Capture the cell that displays the provided text and extract its (X, Y) central coordinate. 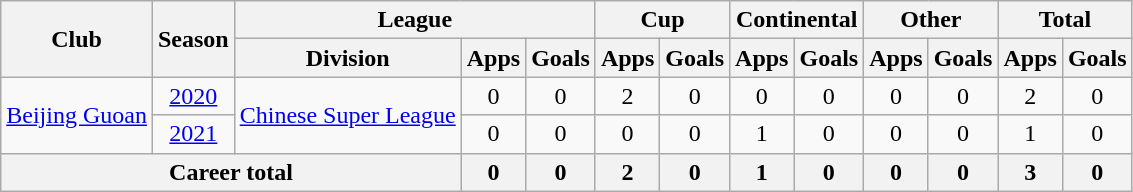
3 (1030, 172)
Other (931, 20)
League (414, 20)
Beijing Guoan (77, 115)
Career total (231, 172)
Season (193, 39)
Division (348, 58)
Club (77, 39)
2021 (193, 134)
Chinese Super League (348, 115)
2020 (193, 96)
Cup (662, 20)
Total (1065, 20)
Continental (797, 20)
